Extract the [x, y] coordinate from the center of the cell holding the provided text.  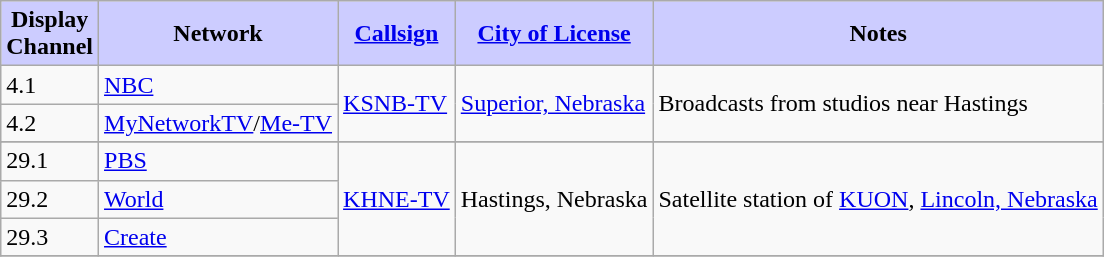
KSNB-TV [397, 104]
4.2 [50, 123]
4.1 [50, 85]
Broadcasts from studios near Hastings [878, 104]
Notes [878, 34]
29.2 [50, 199]
Satellite station of KUON, Lincoln, Nebraska [878, 199]
Create [218, 237]
29.3 [50, 237]
PBS [218, 161]
Superior, Nebraska [554, 104]
MyNetworkTV/Me-TV [218, 123]
29.1 [50, 161]
KHNE-TV [397, 199]
World [218, 199]
Callsign [397, 34]
DisplayChannel [50, 34]
Hastings, Nebraska [554, 199]
Network [218, 34]
City of License [554, 34]
NBC [218, 85]
